Return [X, Y] of the center of cell containing provided text 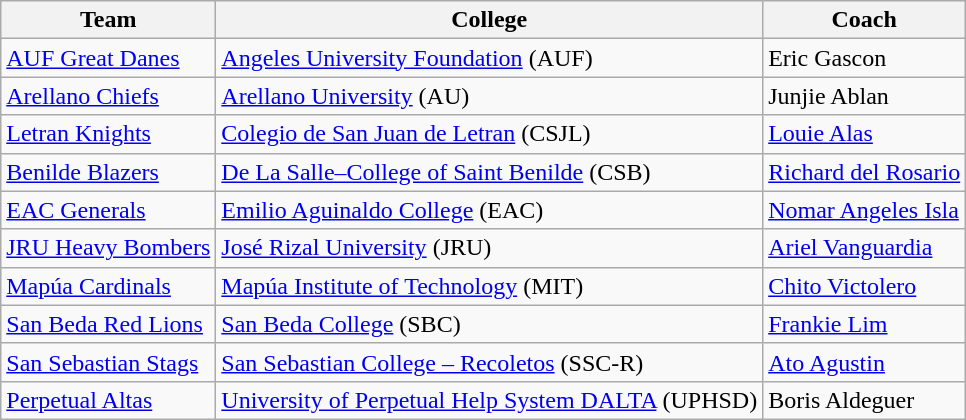
Ariel Vanguardia [864, 248]
Angeles University Foundation (AUF) [490, 58]
Arellano Chiefs [108, 96]
College [490, 20]
San Beda College (SBC) [490, 324]
Benilde Blazers [108, 172]
José Rizal University (JRU) [490, 248]
Colegio de San Juan de Letran (CSJL) [490, 134]
Nomar Angeles Isla [864, 210]
Richard del Rosario [864, 172]
Chito Victolero [864, 286]
San Sebastian Stags [108, 362]
Junjie Ablan [864, 96]
San Beda Red Lions [108, 324]
Ato Agustin [864, 362]
Louie Alas [864, 134]
Coach [864, 20]
EAC Generals [108, 210]
Frankie Lim [864, 324]
Mapúa Cardinals [108, 286]
Mapúa Institute of Technology (MIT) [490, 286]
Arellano University (AU) [490, 96]
De La Salle–College of Saint Benilde (CSB) [490, 172]
JRU Heavy Bombers [108, 248]
University of Perpetual Help System DALTA (UPHSD) [490, 400]
Eric Gascon [864, 58]
AUF Great Danes [108, 58]
Team [108, 20]
Boris Aldeguer [864, 400]
San Sebastian College – Recoletos (SSC-R) [490, 362]
Letran Knights [108, 134]
Perpetual Altas [108, 400]
Emilio Aguinaldo College (EAC) [490, 210]
